Search for the cell housing the specified text and yield its [x, y] center coordinate. 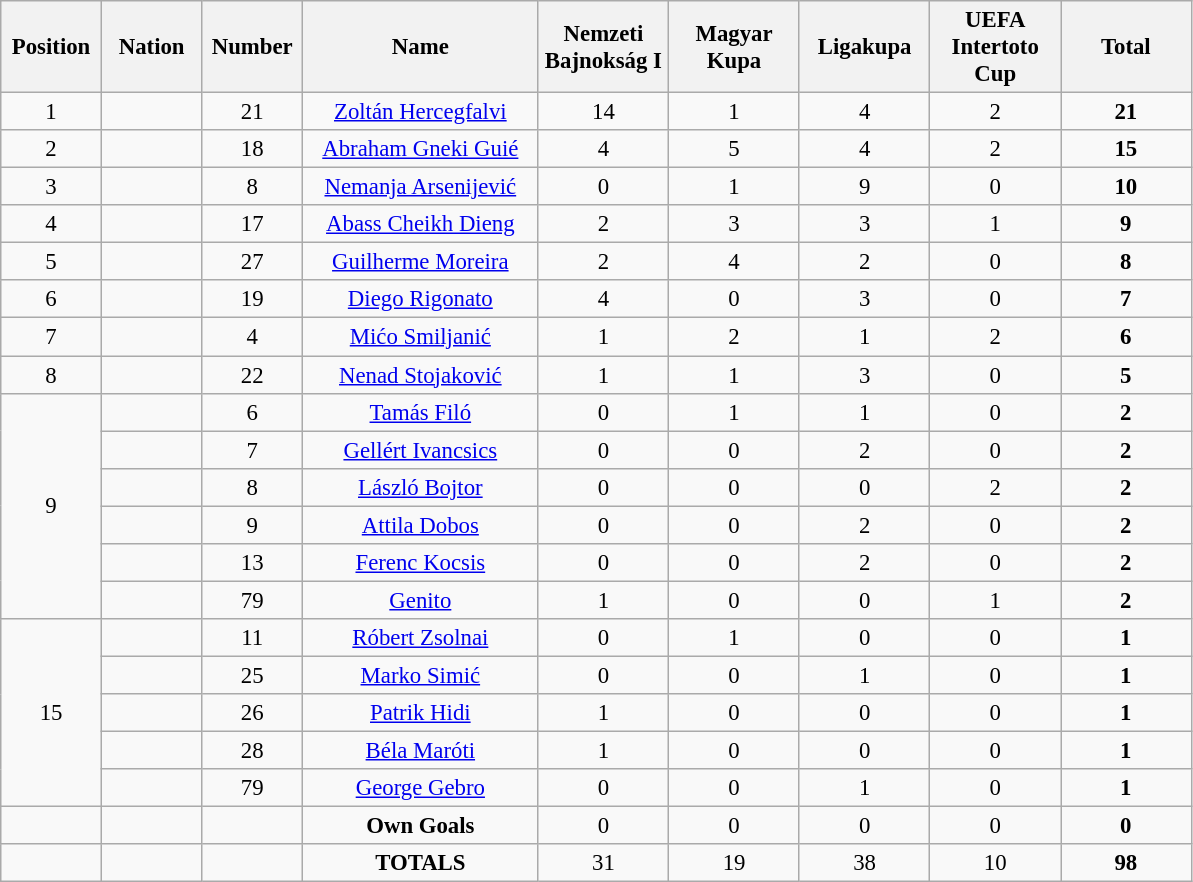
98 [1126, 863]
George Gebro [421, 788]
11 [252, 638]
13 [252, 563]
Own Goals [421, 826]
27 [252, 262]
14 [604, 112]
Ligakupa [864, 47]
26 [252, 713]
Zoltán Hercegfalvi [421, 112]
Position [52, 47]
Diego Rigonato [421, 299]
Abass Cheikh Dieng [421, 224]
UEFA Intertoto Cup [996, 47]
Mićo Smiljanić [421, 337]
Name [421, 47]
28 [252, 751]
Abraham Gneki Guié [421, 149]
Gellért Ivancsics [421, 450]
Guilherme Moreira [421, 262]
22 [252, 375]
Nenad Stojaković [421, 375]
Nemzeti Bajnokság I [604, 47]
18 [252, 149]
Marko Simić [421, 675]
31 [604, 863]
László Bojtor [421, 487]
Number [252, 47]
38 [864, 863]
Róbert Zsolnai [421, 638]
Total [1126, 47]
Attila Dobos [421, 525]
Magyar Kupa [734, 47]
Tamás Filó [421, 412]
25 [252, 675]
17 [252, 224]
Nemanja Arsenijević [421, 187]
TOTALS [421, 863]
Béla Maróti [421, 751]
Genito [421, 600]
Nation [152, 47]
Ferenc Kocsis [421, 563]
Patrik Hidi [421, 713]
